Identify which cell holds the provided text, then report its [X, Y] central coordinate. 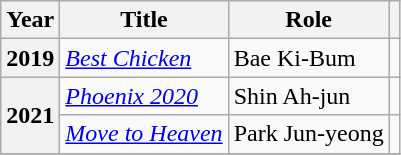
Park Jun-yeong [308, 134]
Shin Ah-jun [308, 96]
Move to Heaven [144, 134]
Bae Ki-Bum [308, 58]
Phoenix 2020 [144, 96]
Year [30, 20]
Title [144, 20]
Role [308, 20]
Best Chicken [144, 58]
2019 [30, 58]
2021 [30, 115]
